Extract the [X, Y] coordinate from the center of the cell holding the provided text.  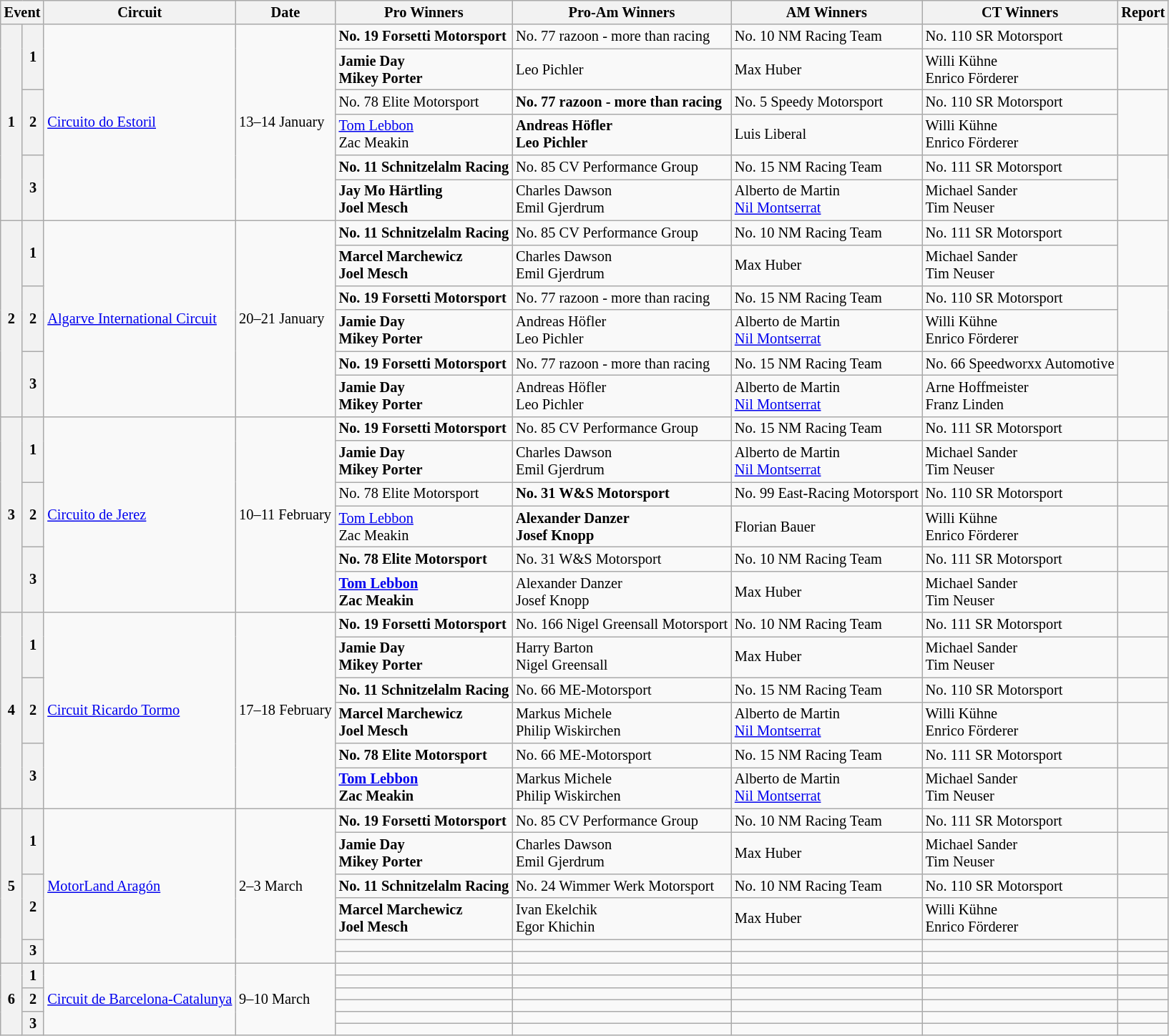
Circuito do Estoril [140, 122]
No. 166 Nigel Greensall Motorsport [622, 625]
Circuit de Barcelona-Catalunya [140, 999]
MotorLand Aragón [140, 886]
Arne Hoffmeister Franz Linden [1020, 396]
Jay Mo Härtling Joel Mesch [424, 200]
Event [23, 12]
Circuito de Jerez [140, 514]
Leo Pichler [622, 69]
No. 66 Speedworxx Automotive [1020, 363]
No. 5 Speedy Motorsport [827, 102]
5 [11, 886]
No. 24 Wimmer Werk Motorsport [622, 886]
Algarve International Circuit [140, 318]
17–18 February [285, 710]
Florian Bauer [827, 527]
20–21 January [285, 318]
4 [11, 710]
AM Winners [827, 12]
Date [285, 12]
Circuit [140, 12]
6 [11, 999]
Luis Liberal [827, 135]
Circuit Ricardo Tormo [140, 710]
Harry Barton Nigel Greensall [622, 657]
CT Winners [1020, 12]
Pro-Am Winners [622, 12]
2–3 March [285, 886]
9–10 March [285, 999]
10–11 February [285, 514]
Pro Winners [424, 12]
No. 99 East-Racing Motorsport [827, 494]
Report [1143, 12]
13–14 January [285, 122]
Ivan Ekelchik Egor Khichin [622, 919]
